From the cell containing the given text, extract its center point as [x, y] coordinate. 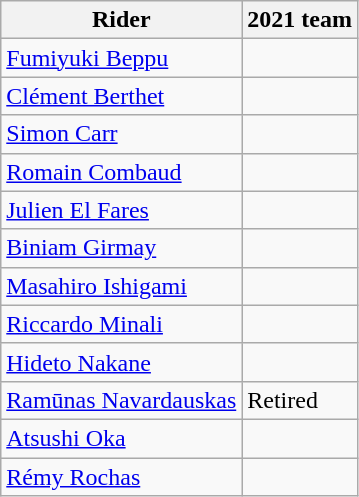
Clément Berthet [122, 96]
Rider [122, 20]
Masahiro Ishigami [122, 286]
Biniam Girmay [122, 248]
Riccardo Minali [122, 324]
Julien El Fares [122, 210]
Retired [300, 400]
Romain Combaud [122, 172]
Ramūnas Navardauskas [122, 400]
Atsushi Oka [122, 438]
2021 team [300, 20]
Rémy Rochas [122, 477]
Fumiyuki Beppu [122, 58]
Hideto Nakane [122, 362]
Simon Carr [122, 134]
